Output the [x, y] coordinate of the center of the cell containing the given text.  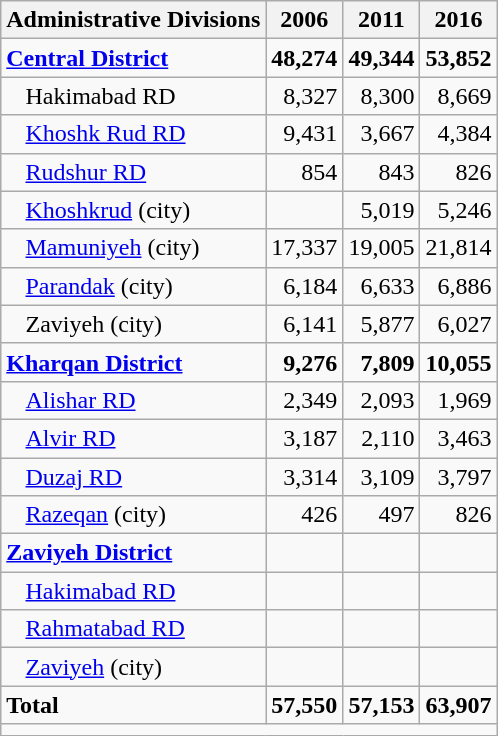
63,907 [458, 705]
49,344 [382, 58]
19,005 [382, 248]
2006 [304, 20]
Rudshur RD [134, 172]
6,184 [304, 286]
2,349 [304, 400]
854 [304, 172]
6,886 [458, 286]
2011 [382, 20]
3,314 [304, 477]
57,153 [382, 705]
1,969 [458, 400]
53,852 [458, 58]
8,327 [304, 96]
48,274 [304, 58]
3,109 [382, 477]
3,463 [458, 438]
Total [134, 705]
3,667 [382, 134]
Kharqan District [134, 362]
426 [304, 515]
8,669 [458, 96]
497 [382, 515]
4,384 [458, 134]
8,300 [382, 96]
2,093 [382, 400]
6,027 [458, 324]
5,246 [458, 210]
Alishar RD [134, 400]
9,431 [304, 134]
6,633 [382, 286]
5,019 [382, 210]
9,276 [304, 362]
Rahmatabad RD [134, 629]
57,550 [304, 705]
Administrative Divisions [134, 20]
3,187 [304, 438]
Alvir RD [134, 438]
5,877 [382, 324]
3,797 [458, 477]
Razeqan (city) [134, 515]
7,809 [382, 362]
6,141 [304, 324]
2,110 [382, 438]
843 [382, 172]
Parandak (city) [134, 286]
Central District [134, 58]
Mamuniyeh (city) [134, 248]
Zaviyeh District [134, 553]
Khoshk Rud RD [134, 134]
10,055 [458, 362]
Duzaj RD [134, 477]
21,814 [458, 248]
2016 [458, 20]
Khoshkrud (city) [134, 210]
17,337 [304, 248]
